Determine the [X, Y] coordinate at the center of the cell enclosing the given text.  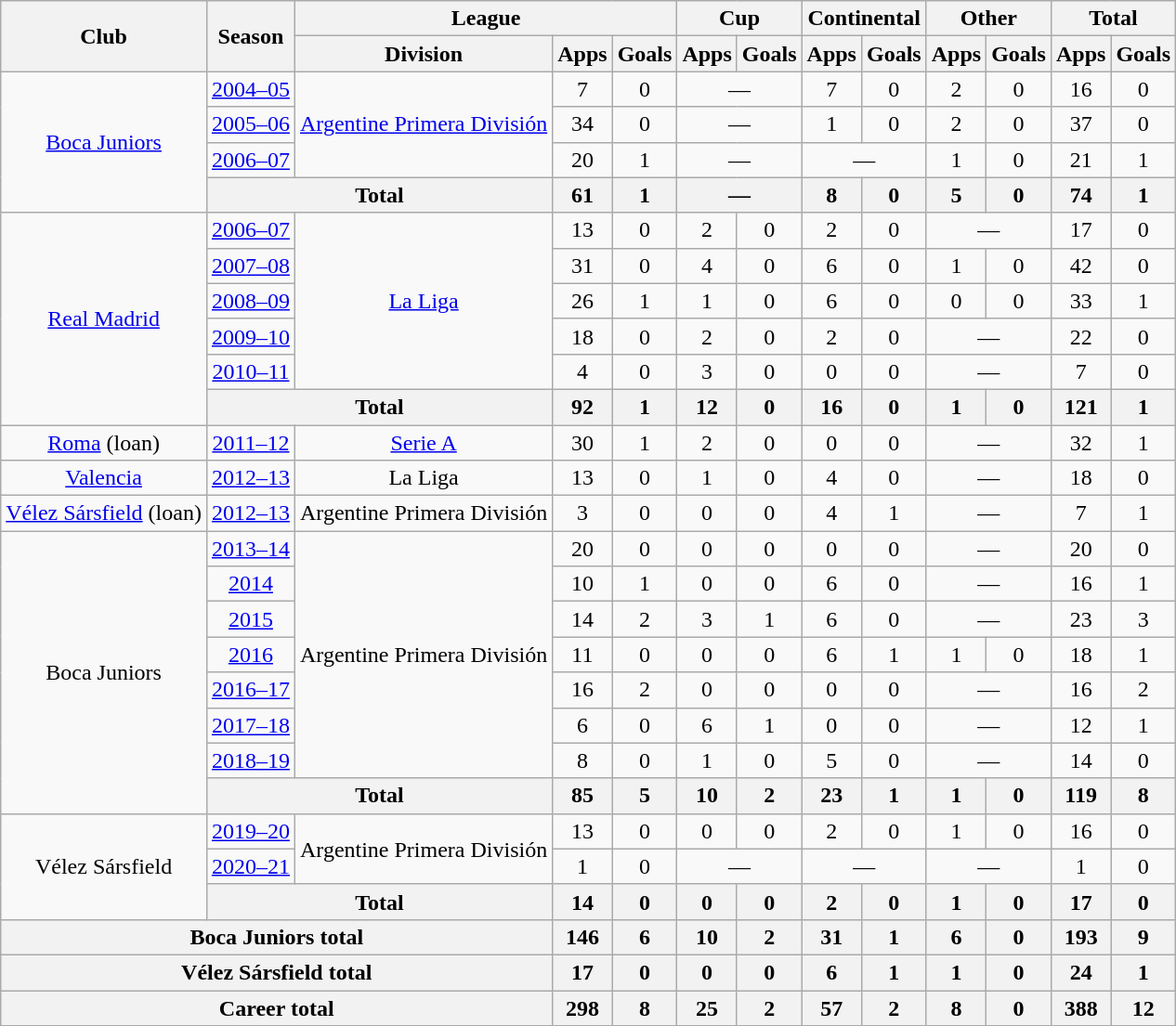
Season [251, 36]
33 [1080, 301]
30 [582, 443]
2011–12 [251, 443]
26 [582, 301]
Boca Juniors total [277, 937]
2019–20 [251, 831]
2010–11 [251, 371]
Continental [864, 19]
Serie A [424, 443]
74 [1080, 195]
2005–06 [251, 124]
34 [582, 124]
2015 [251, 619]
22 [1080, 336]
Roma (loan) [104, 443]
21 [1080, 160]
388 [1080, 1007]
32 [1080, 443]
Vélez Sársfield [104, 866]
57 [831, 1007]
2016 [251, 655]
2016–17 [251, 690]
Other [988, 19]
9 [1143, 937]
Vélez Sársfield (loan) [104, 513]
2014 [251, 584]
146 [582, 937]
Real Madrid [104, 318]
2008–09 [251, 301]
2009–10 [251, 336]
85 [582, 796]
2018–19 [251, 760]
121 [1080, 407]
11 [582, 655]
Career total [277, 1007]
Vélez Sársfield total [277, 972]
Cup [739, 19]
2013–14 [251, 549]
24 [1080, 972]
2020–21 [251, 866]
42 [1080, 266]
Club [104, 36]
119 [1080, 796]
37 [1080, 124]
Valencia [104, 478]
2007–08 [251, 266]
Division [424, 54]
193 [1080, 937]
League [485, 19]
92 [582, 407]
25 [707, 1007]
298 [582, 1007]
61 [582, 195]
2004–05 [251, 89]
2017–18 [251, 725]
